From the cell containing the given text, extract its center point as (X, Y) coordinate. 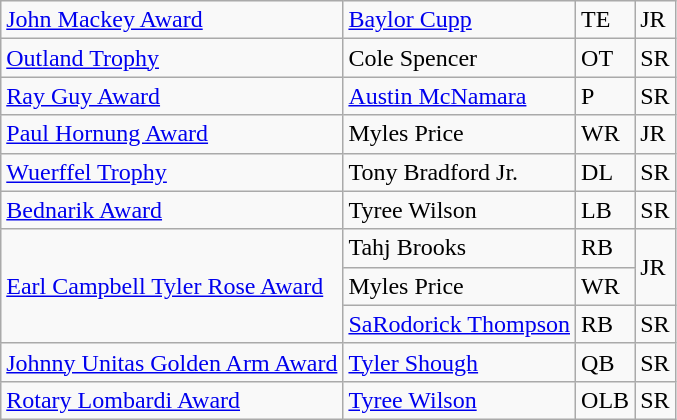
Johnny Unitas Golden Arm Award (172, 362)
Tyler Shough (460, 362)
Austin McNamara (460, 96)
TE (606, 20)
LB (606, 210)
Baylor Cupp (460, 20)
DL (606, 172)
John Mackey Award (172, 20)
Ray Guy Award (172, 96)
Earl Campbell Tyler Rose Award (172, 286)
Paul Hornung Award (172, 134)
Tony Bradford Jr. (460, 172)
Cole Spencer (460, 58)
Rotary Lombardi Award (172, 400)
QB (606, 362)
Tahj Brooks (460, 248)
Wuerffel Trophy (172, 172)
P (606, 96)
OT (606, 58)
SaRodorick Thompson (460, 324)
Outland Trophy (172, 58)
OLB (606, 400)
Bednarik Award (172, 210)
